Capture the cell that displays the provided text and extract its (X, Y) central coordinate. 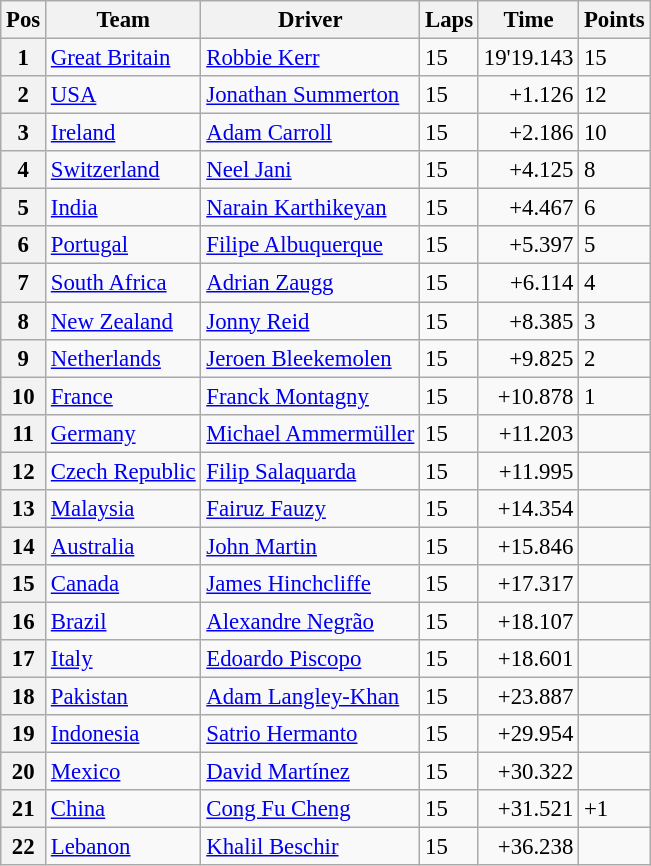
Malaysia (124, 509)
18 (24, 697)
Edoardo Piscopo (310, 659)
17 (24, 659)
+9.825 (528, 358)
+10.878 (528, 396)
Filipe Albuquerque (310, 245)
Alexandre Negrão (310, 621)
Laps (450, 20)
+14.354 (528, 509)
Jeroen Bleekemolen (310, 358)
USA (124, 95)
+17.317 (528, 584)
Team (124, 20)
Brazil (124, 621)
Great Britain (124, 58)
+1 (614, 809)
Adam Langley-Khan (310, 697)
New Zealand (124, 321)
Netherlands (124, 358)
+1.126 (528, 95)
Neel Jani (310, 170)
+2.186 (528, 133)
Cong Fu Cheng (310, 809)
+18.601 (528, 659)
Khalil Beschir (310, 847)
South Africa (124, 283)
+4.125 (528, 170)
Czech Republic (124, 471)
+11.203 (528, 433)
Indonesia (124, 734)
Pos (24, 20)
Canada (124, 584)
David Martínez (310, 772)
13 (24, 509)
14 (24, 546)
+4.467 (528, 208)
+23.887 (528, 697)
Franck Montagny (310, 396)
Germany (124, 433)
+6.114 (528, 283)
Italy (124, 659)
Robbie Kerr (310, 58)
Mexico (124, 772)
11 (24, 433)
20 (24, 772)
Adrian Zaugg (310, 283)
Filip Salaquarda (310, 471)
John Martin (310, 546)
Driver (310, 20)
Time (528, 20)
21 (24, 809)
7 (24, 283)
19'19.143 (528, 58)
+15.846 (528, 546)
Ireland (124, 133)
9 (24, 358)
Michael Ammermüller (310, 433)
+29.954 (528, 734)
Switzerland (124, 170)
Fairuz Fauzy (310, 509)
Portugal (124, 245)
+36.238 (528, 847)
India (124, 208)
22 (24, 847)
Narain Karthikeyan (310, 208)
James Hinchcliffe (310, 584)
Points (614, 20)
Jonny Reid (310, 321)
Australia (124, 546)
Satrio Hermanto (310, 734)
+5.397 (528, 245)
Jonathan Summerton (310, 95)
16 (24, 621)
Adam Carroll (310, 133)
Lebanon (124, 847)
+30.322 (528, 772)
19 (24, 734)
China (124, 809)
+18.107 (528, 621)
+31.521 (528, 809)
Pakistan (124, 697)
France (124, 396)
+8.385 (528, 321)
+11.995 (528, 471)
